Return the (X, Y) coordinate for the center point of the cell that contains the specified text.  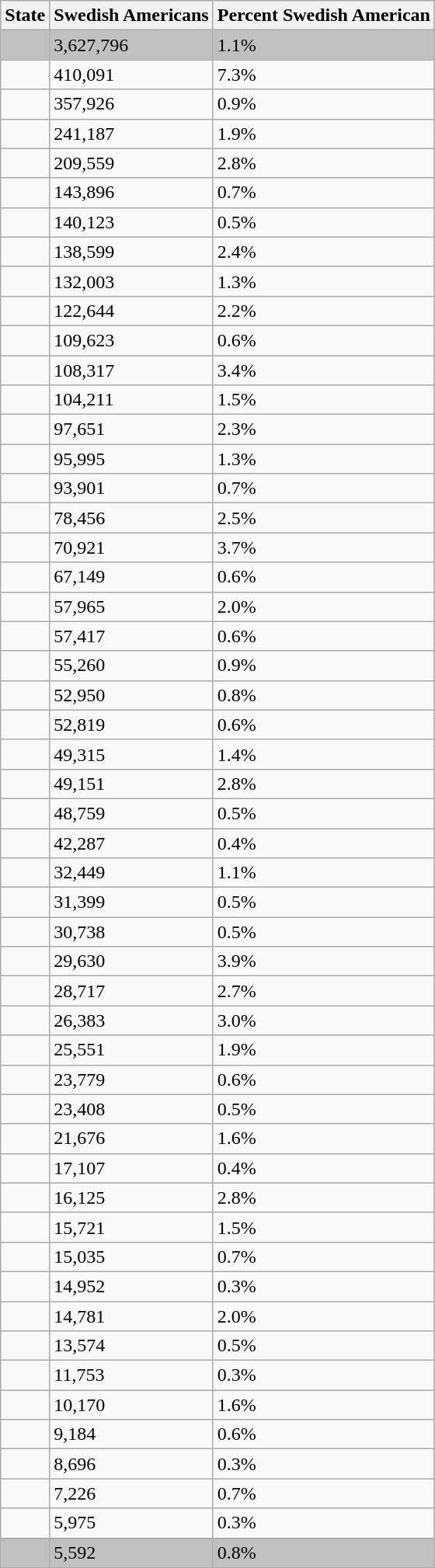
3.0% (323, 1020)
State (25, 16)
57,965 (131, 607)
9,184 (131, 1434)
97,651 (131, 429)
17,107 (131, 1168)
109,623 (131, 340)
143,896 (131, 193)
49,315 (131, 754)
78,456 (131, 518)
32,449 (131, 873)
2.7% (323, 991)
25,551 (131, 1050)
67,149 (131, 577)
5,592 (131, 1552)
132,003 (131, 281)
2.5% (323, 518)
93,901 (131, 488)
42,287 (131, 843)
48,759 (131, 813)
2.2% (323, 311)
21,676 (131, 1139)
410,091 (131, 75)
2.3% (323, 429)
11,753 (131, 1375)
26,383 (131, 1020)
55,260 (131, 666)
3.4% (323, 370)
49,151 (131, 784)
122,644 (131, 311)
52,819 (131, 725)
14,952 (131, 1286)
Swedish Americans (131, 16)
3.9% (323, 961)
7,226 (131, 1493)
57,417 (131, 636)
14,781 (131, 1316)
52,950 (131, 695)
140,123 (131, 222)
138,599 (131, 252)
108,317 (131, 370)
28,717 (131, 991)
30,738 (131, 932)
95,995 (131, 459)
7.3% (323, 75)
3,627,796 (131, 45)
10,170 (131, 1405)
8,696 (131, 1464)
23,408 (131, 1109)
5,975 (131, 1523)
16,125 (131, 1198)
1.4% (323, 754)
15,721 (131, 1227)
29,630 (131, 961)
70,921 (131, 548)
209,559 (131, 163)
2.4% (323, 252)
3.7% (323, 548)
Percent Swedish American (323, 16)
15,035 (131, 1257)
104,211 (131, 400)
241,187 (131, 134)
13,574 (131, 1346)
357,926 (131, 104)
23,779 (131, 1080)
31,399 (131, 902)
